Pinpoint the cell where the given text exists, returning its [X, Y] midpoint coordinate. 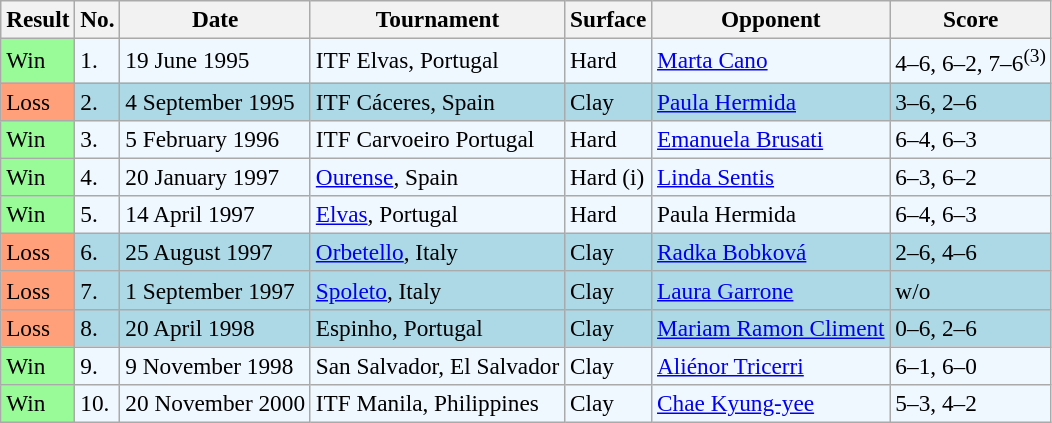
Espinho, Portugal [437, 328]
ITF Carvoeiro Portugal [437, 139]
5. [98, 214]
Surface [608, 19]
Ourense, Spain [437, 177]
9. [98, 366]
ITF Manila, Philippines [437, 403]
5 February 1996 [215, 139]
Radka Bobková [771, 252]
Tournament [437, 19]
Marta Cano [771, 60]
Mariam Ramon Climent [771, 328]
6–1, 6–0 [970, 366]
0–6, 2–6 [970, 328]
20 January 1997 [215, 177]
3–6, 2–6 [970, 101]
No. [98, 19]
Emanuela Brusati [771, 139]
5–3, 4–2 [970, 403]
2. [98, 101]
9 November 1998 [215, 366]
20 November 2000 [215, 403]
3. [98, 139]
4. [98, 177]
2–6, 4–6 [970, 252]
14 April 1997 [215, 214]
7. [98, 290]
20 April 1998 [215, 328]
w/o [970, 290]
Chae Kyung-yee [771, 403]
4 September 1995 [215, 101]
Date [215, 19]
Spoleto, Italy [437, 290]
1. [98, 60]
10. [98, 403]
Linda Sentis [771, 177]
8. [98, 328]
25 August 1997 [215, 252]
Orbetello, Italy [437, 252]
Result [38, 19]
19 June 1995 [215, 60]
San Salvador, El Salvador [437, 366]
1 September 1997 [215, 290]
Score [970, 19]
Laura Garrone [771, 290]
4–6, 6–2, 7–6(3) [970, 60]
Elvas, Portugal [437, 214]
ITF Cáceres, Spain [437, 101]
Aliénor Tricerri [771, 366]
Opponent [771, 19]
6–3, 6–2 [970, 177]
ITF Elvas, Portugal [437, 60]
6. [98, 252]
Hard (i) [608, 177]
